Scan for the cell matching the given text and deliver its [x, y] coordinate at center. 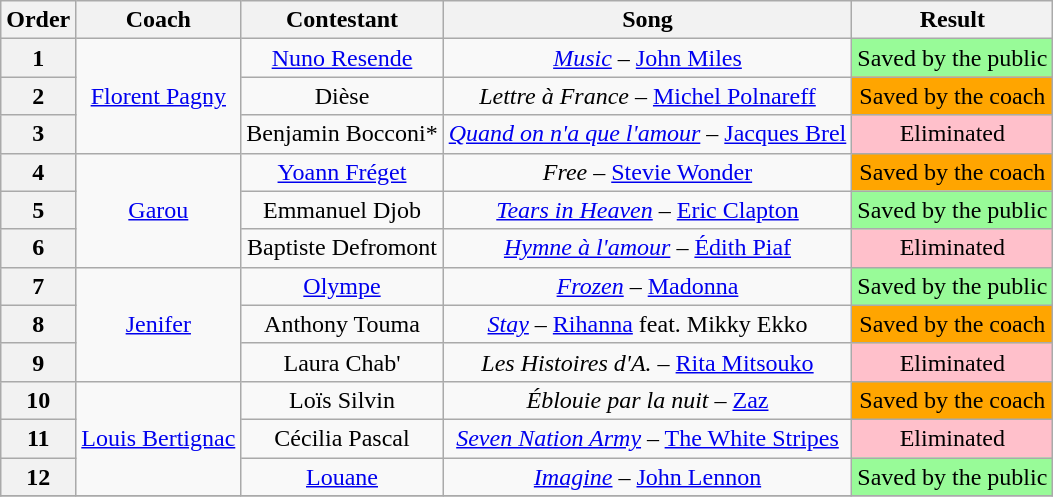
1 [38, 58]
Seven Nation Army – The White Stripes [648, 438]
Éblouie par la nuit – Zaz [648, 400]
Louis Bertignac [158, 438]
Baptiste Defromont [342, 248]
Stay – Rihanna feat. Mikky Ekko [648, 324]
Free – Stevie Wonder [648, 172]
Contestant [342, 20]
5 [38, 210]
Coach [158, 20]
Quand on n'a que l'amour – Jacques Brel [648, 134]
7 [38, 286]
2 [38, 96]
Olympe [342, 286]
Hymne à l'amour – Édith Piaf [648, 248]
Music – John Miles [648, 58]
8 [38, 324]
Song [648, 20]
Florent Pagny [158, 96]
3 [38, 134]
Laura Chab' [342, 362]
Tears in Heaven – Eric Clapton [648, 210]
Emmanuel Djob [342, 210]
Dièse [342, 96]
Order [38, 20]
10 [38, 400]
4 [38, 172]
6 [38, 248]
Result [952, 20]
Benjamin Bocconi* [342, 134]
Frozen – Madonna [648, 286]
Cécilia Pascal [342, 438]
Yoann Fréget [342, 172]
11 [38, 438]
Les Histoires d'A. – Rita Mitsouko [648, 362]
Nuno Resende [342, 58]
Lettre à France – Michel Polnareff [648, 96]
Garou [158, 210]
9 [38, 362]
Anthony Touma [342, 324]
Jenifer [158, 324]
Loïs Silvin [342, 400]
Imagine – John Lennon [648, 477]
12 [38, 477]
Louane [342, 477]
